Identify which cell holds the provided text, then report its [X, Y] central coordinate. 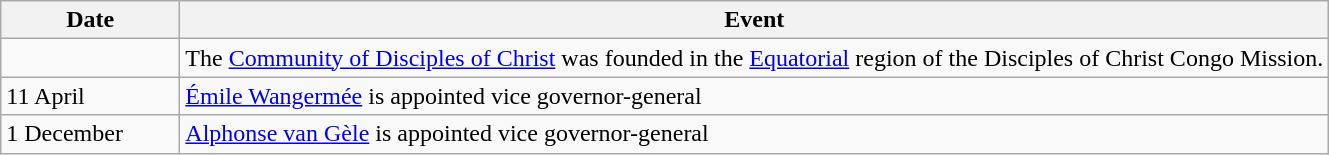
The Community of Disciples of Christ was founded in the Equatorial region of the Disciples of Christ Congo Mission. [754, 58]
Alphonse van Gèle is appointed vice governor-general [754, 134]
1 December [90, 134]
11 April [90, 96]
Date [90, 20]
Event [754, 20]
Émile Wangermée is appointed vice governor-general [754, 96]
